Provide the (x, y) coordinate of the cell's center where the given text is located.  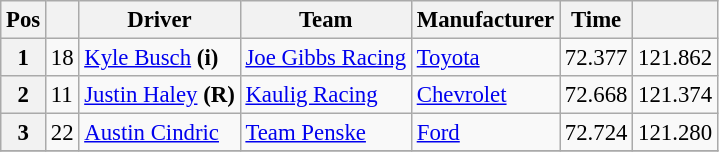
18 (62, 58)
72.724 (596, 133)
11 (62, 95)
Ford (485, 133)
Kyle Busch (i) (160, 58)
3 (24, 133)
Team Penske (326, 133)
2 (24, 95)
1 (24, 58)
121.280 (676, 133)
72.377 (596, 58)
Manufacturer (485, 20)
Justin Haley (R) (160, 95)
72.668 (596, 95)
Austin Cindric (160, 133)
Team (326, 20)
Joe Gibbs Racing (326, 58)
Time (596, 20)
Pos (24, 20)
Driver (160, 20)
Chevrolet (485, 95)
121.862 (676, 58)
121.374 (676, 95)
Kaulig Racing (326, 95)
Toyota (485, 58)
22 (62, 133)
